Extract the (X, Y) coordinate from the center of the cell holding the provided text.  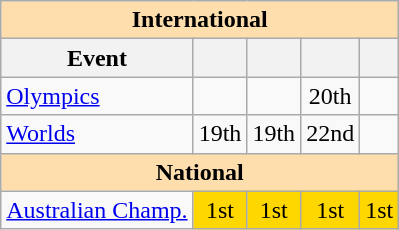
Australian Champ. (97, 210)
Event (97, 58)
Worlds (97, 134)
National (200, 172)
20th (330, 96)
Olympics (97, 96)
22nd (330, 134)
International (200, 20)
